For the text-containing cell, return its midpoint in [x, y] coordinate format. 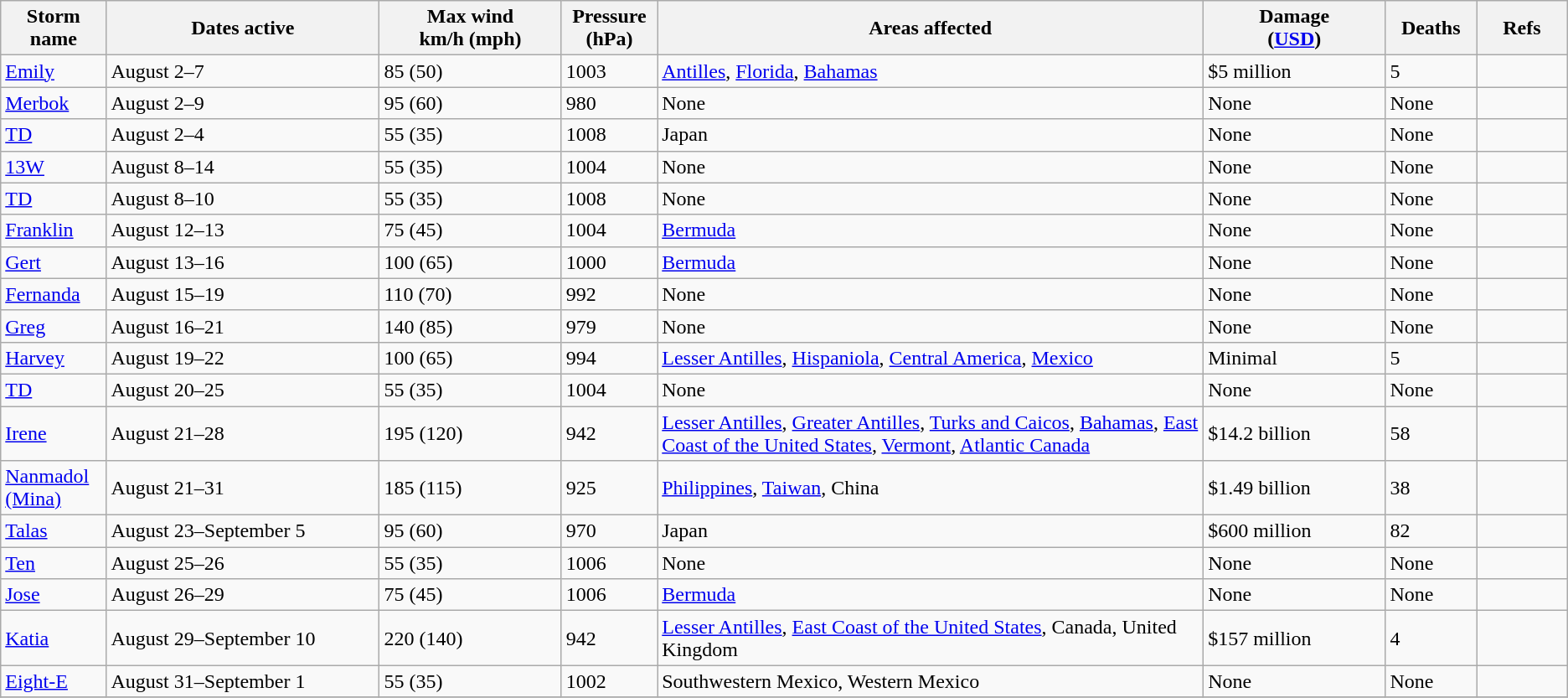
Damage(USD) [1295, 28]
13W [54, 167]
Gert [54, 262]
August 21–28 [243, 432]
Dates active [243, 28]
Ten [54, 563]
August 8–14 [243, 167]
Harvey [54, 358]
Southwestern Mexico, Western Mexico [931, 681]
Pressure(hPa) [610, 28]
Franklin [54, 230]
82 [1431, 531]
Lesser Antilles, Hispaniola, Central America, Mexico [931, 358]
Katia [54, 639]
August 31–September 1 [243, 681]
Areas affected [931, 28]
85 (50) [471, 71]
140 (85) [471, 326]
Merbok [54, 103]
Fernanda [54, 294]
August 19–22 [243, 358]
August 29–September 10 [243, 639]
Storm name [54, 28]
Deaths [1431, 28]
Lesser Antilles, Greater Antilles, Turks and Caicos, Bahamas, East Coast of the United States, Vermont, Atlantic Canada [931, 432]
110 (70) [471, 294]
August 21–31 [243, 488]
August 8–10 [243, 199]
1000 [610, 262]
994 [610, 358]
$600 million [1295, 531]
Greg [54, 326]
Philippines, Taiwan, China [931, 488]
$14.2 billion [1295, 432]
Refs [1523, 28]
August 25–26 [243, 563]
979 [610, 326]
992 [610, 294]
Nanmadol (Mina) [54, 488]
185 (115) [471, 488]
August 26–29 [243, 595]
Max windkm/h (mph) [471, 28]
Minimal [1295, 358]
August 20–25 [243, 390]
August 2–9 [243, 103]
Jose [54, 595]
195 (120) [471, 432]
Lesser Antilles, East Coast of the United States, Canada, United Kingdom [931, 639]
August 12–13 [243, 230]
980 [610, 103]
$5 million [1295, 71]
August 15–19 [243, 294]
August 2–4 [243, 135]
1002 [610, 681]
4 [1431, 639]
August 16–21 [243, 326]
220 (140) [471, 639]
August 2–7 [243, 71]
925 [610, 488]
Talas [54, 531]
Emily [54, 71]
58 [1431, 432]
Antilles, Florida, Bahamas [931, 71]
August 23–September 5 [243, 531]
$1.49 billion [1295, 488]
Eight-E [54, 681]
August 13–16 [243, 262]
970 [610, 531]
Irene [54, 432]
$157 million [1295, 639]
1003 [610, 71]
38 [1431, 488]
